Provide the [X, Y] coordinate of the cell's center where the given text is located.  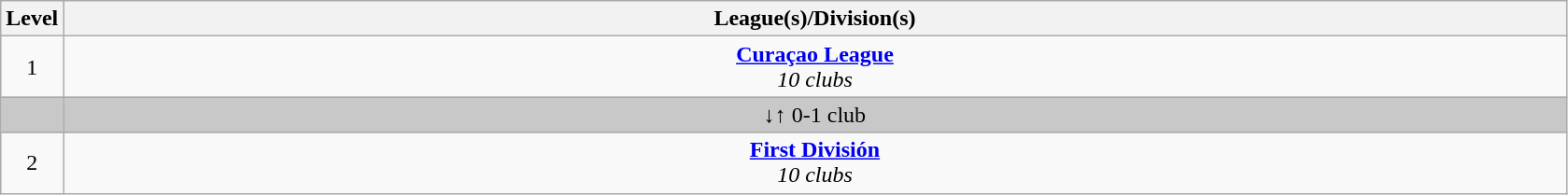
Level [32, 19]
Curaçao League10 clubs [814, 67]
First División10 clubs [814, 162]
↓↑ 0-1 club [814, 115]
2 [32, 162]
1 [32, 67]
League(s)/Division(s) [814, 19]
